Output the (X, Y) coordinate of the center of the cell containing the given text.  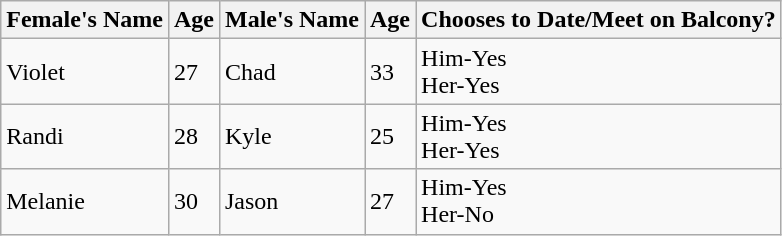
Female's Name (85, 20)
Him-YesHer-No (599, 202)
33 (390, 72)
Male's Name (292, 20)
Melanie (85, 202)
30 (194, 202)
Kyle (292, 136)
25 (390, 136)
28 (194, 136)
Chad (292, 72)
Violet (85, 72)
Chooses to Date/Meet on Balcony? (599, 20)
Jason (292, 202)
Randi (85, 136)
